Identify which cell holds the provided text, then report its (X, Y) central coordinate. 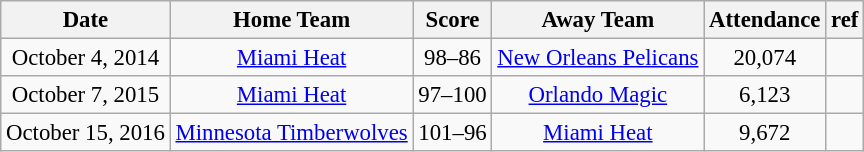
98–86 (452, 58)
Away Team (598, 20)
Attendance (765, 20)
October 4, 2014 (86, 58)
Minnesota Timberwolves (292, 133)
Date (86, 20)
Score (452, 20)
6,123 (765, 95)
October 15, 2016 (86, 133)
New Orleans Pelicans (598, 58)
9,672 (765, 133)
Orlando Magic (598, 95)
101–96 (452, 133)
ref (845, 20)
Home Team (292, 20)
October 7, 2015 (86, 95)
20,074 (765, 58)
97–100 (452, 95)
